Scan for the cell matching the given text and deliver its (X, Y) coordinate at center. 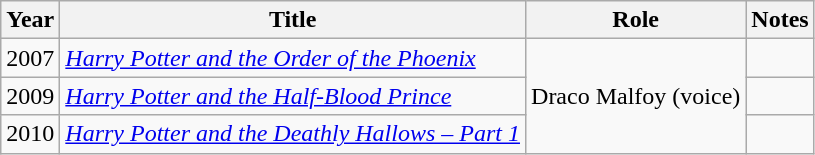
Notes (780, 20)
2010 (30, 134)
Harry Potter and the Deathly Hallows – Part 1 (293, 134)
2009 (30, 96)
2007 (30, 58)
Title (293, 20)
Year (30, 20)
Draco Malfoy (voice) (636, 96)
Role (636, 20)
Harry Potter and the Half-Blood Prince (293, 96)
Harry Potter and the Order of the Phoenix (293, 58)
